Return [X, Y] of the center of cell containing provided text 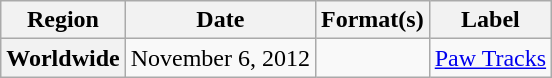
Date [220, 20]
November 6, 2012 [220, 58]
Paw Tracks [490, 58]
Format(s) [373, 20]
Region [63, 20]
Label [490, 20]
Worldwide [63, 58]
